Scan for the cell matching the given text and deliver its [x, y] coordinate at center. 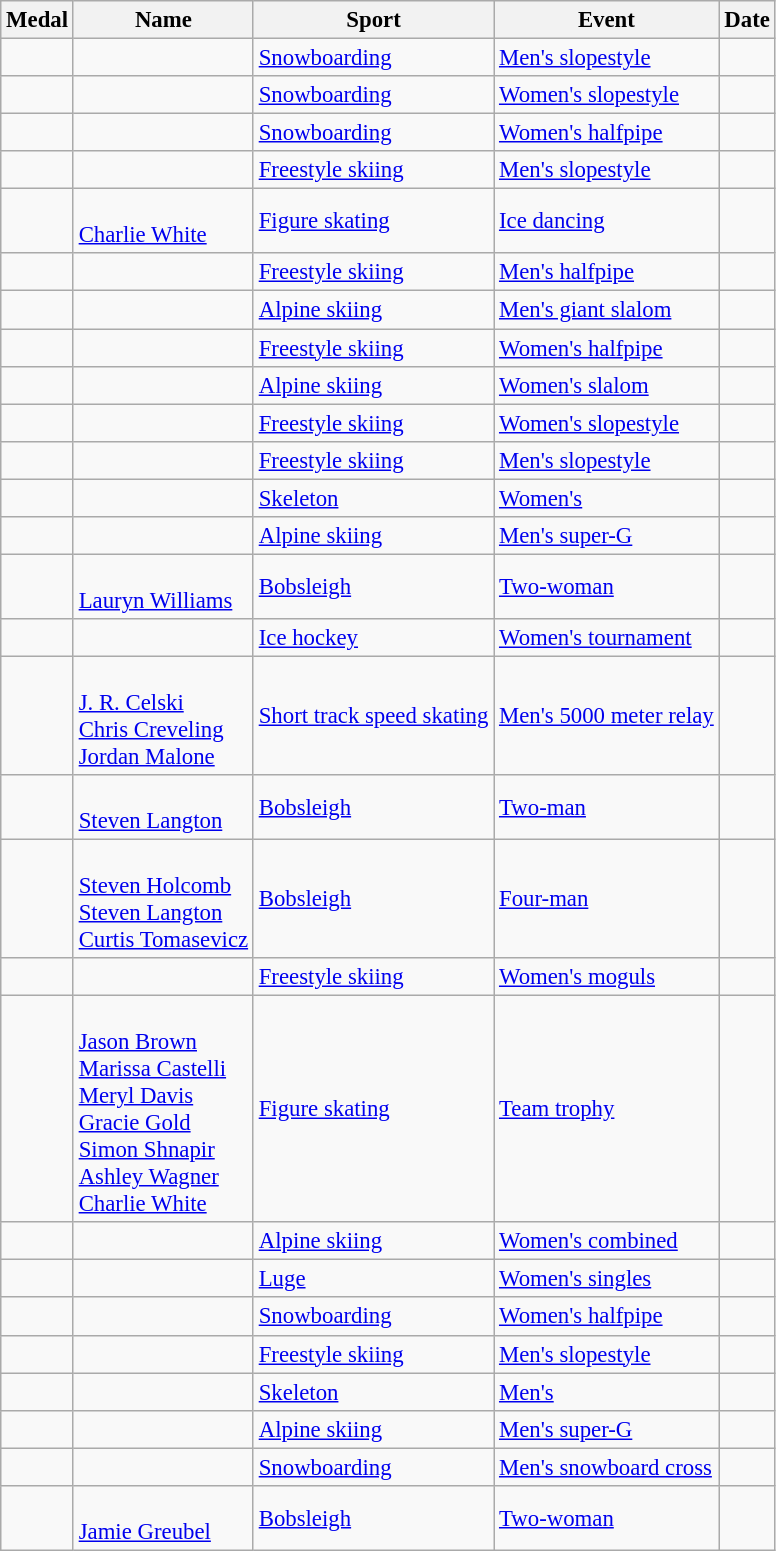
Name [163, 20]
Short track speed skating [373, 716]
Lauryn Williams [163, 586]
Men's 5000 meter relay [606, 716]
Luge [373, 1279]
Medal [38, 20]
Women's singles [606, 1279]
Men's snowboard cross [606, 1467]
Two-man [606, 808]
Men's [606, 1392]
Date [747, 20]
Steven HolcombSteven LangtonCurtis Tomasevicz [163, 900]
Sport [373, 20]
Women's [606, 498]
Men's halfpipe [606, 273]
Jason BrownMarissa CastelliMeryl DavisGracie GoldSimon ShnapirAshley WagnerCharlie White [163, 1110]
Women's slalom [606, 385]
Jamie Greubel [163, 1518]
Women's moguls [606, 977]
Four-man [606, 900]
Steven Langton [163, 808]
Ice hockey [373, 638]
J. R. CelskiChris CrevelingJordan Malone [163, 716]
Charlie White [163, 222]
Men's giant slalom [606, 310]
Ice dancing [606, 222]
Event [606, 20]
Team trophy [606, 1110]
Women's combined [606, 1241]
Women's tournament [606, 638]
